Scan for the cell matching the given text and deliver its [x, y] coordinate at center. 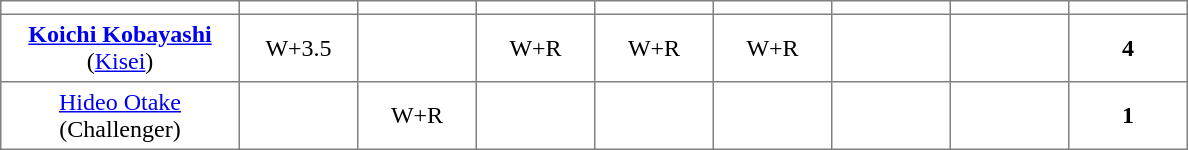
W+3.5 [298, 48]
4 [1128, 48]
Hideo Otake (Challenger) [120, 116]
1 [1128, 116]
Koichi Kobayashi (Kisei) [120, 48]
